Scan for the cell matching the given text and deliver its (X, Y) coordinate at center. 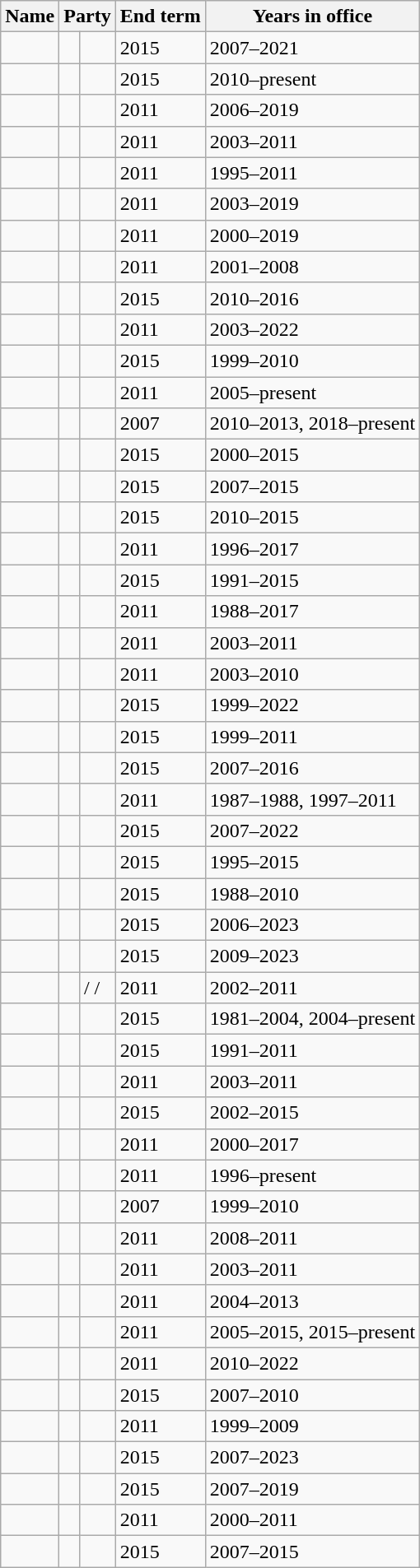
1995–2015 (312, 862)
1991–2011 (312, 1050)
1995–2011 (312, 173)
Name (30, 16)
2006–2019 (312, 110)
2010–2022 (312, 1363)
2002–2015 (312, 1113)
2007–2010 (312, 1395)
1981–2004, 2004–present (312, 1019)
1999–2011 (312, 737)
2007–2022 (312, 831)
2000–2011 (312, 1520)
1996–present (312, 1175)
1996–2017 (312, 549)
2010–2016 (312, 298)
2008–2011 (312, 1238)
2005–present (312, 393)
1999–2009 (312, 1426)
2002–2011 (312, 988)
2000–2017 (312, 1144)
2010–present (312, 79)
2006–2023 (312, 925)
2004–2013 (312, 1300)
/ / (97, 988)
1988–2010 (312, 893)
2003–2010 (312, 674)
2003–2019 (312, 204)
Party (87, 16)
Years in office (312, 16)
2009–2023 (312, 956)
2007–2021 (312, 48)
2000–2015 (312, 455)
End term (160, 16)
2007–2023 (312, 1458)
1999–2022 (312, 705)
2003–2022 (312, 329)
1988–2017 (312, 612)
2005–2015, 2015–present (312, 1332)
1991–2015 (312, 580)
2001–2008 (312, 267)
2010–2013, 2018–present (312, 424)
2007–2016 (312, 768)
2010–2015 (312, 518)
2007–2019 (312, 1489)
2000–2019 (312, 235)
1987–1988, 1997–2011 (312, 799)
